Extract the (x, y) coordinate from the center of the cell holding the provided text.  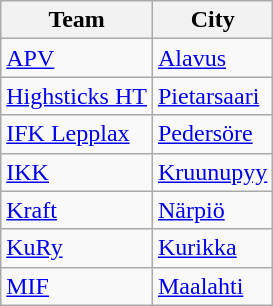
APV (77, 58)
IFK Lepplax (77, 134)
Kurikka (212, 248)
IKK (77, 172)
Team (77, 20)
Kruunupyy (212, 172)
City (212, 20)
Kraft (77, 210)
KuRy (77, 248)
Pietarsaari (212, 96)
Pedersöre (212, 134)
Alavus (212, 58)
Maalahti (212, 286)
Närpiö (212, 210)
Highsticks HT (77, 96)
MIF (77, 286)
